Return (x, y) of the center of cell containing provided text 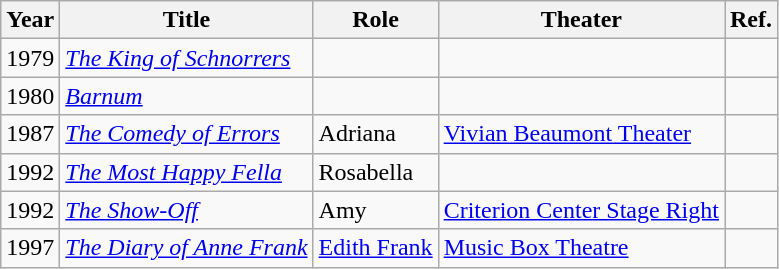
The Most Happy Fella (186, 172)
Music Box Theatre (581, 248)
Title (186, 20)
1987 (30, 134)
Role (376, 20)
The Show-Off (186, 210)
Year (30, 20)
Ref. (750, 20)
Barnum (186, 96)
Edith Frank (376, 248)
Criterion Center Stage Right (581, 210)
1980 (30, 96)
The King of Schnorrers (186, 58)
Adriana (376, 134)
Vivian Beaumont Theater (581, 134)
Rosabella (376, 172)
Theater (581, 20)
1979 (30, 58)
The Diary of Anne Frank (186, 248)
Amy (376, 210)
The Comedy of Errors (186, 134)
1997 (30, 248)
